Scan for the cell matching the given text and deliver its (X, Y) coordinate at center. 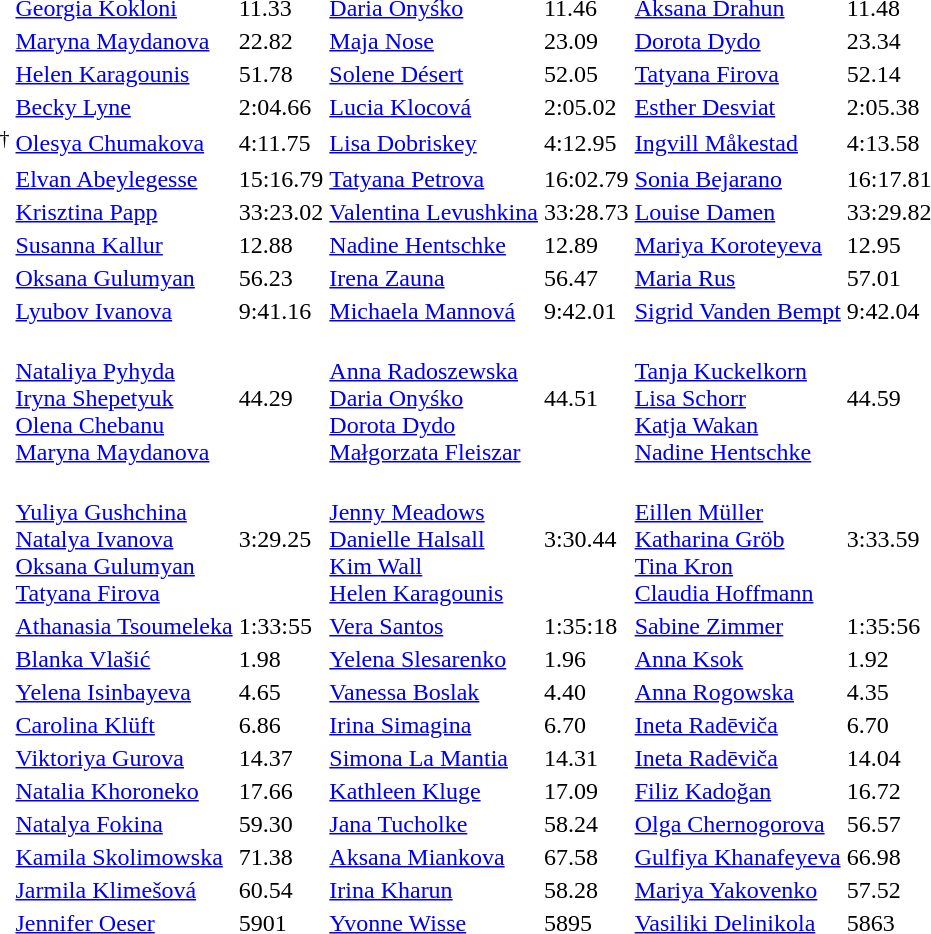
12.88 (281, 245)
3:30.44 (586, 539)
Valentina Levushkina (434, 212)
15:16.79 (281, 179)
Esther Desviat (738, 107)
1.96 (586, 659)
Dorota Dydo (738, 41)
14.31 (586, 758)
67.58 (586, 857)
Olesya Chumakova (124, 143)
1.98 (281, 659)
1:33:55 (281, 626)
6.70 (586, 725)
33:23.02 (281, 212)
Mariya Koroteyeva (738, 245)
3:29.25 (281, 539)
4:12.95 (586, 143)
Mariya Yakovenko (738, 890)
Vera Santos (434, 626)
60.54 (281, 890)
Lucia Klocová (434, 107)
Ingvill Måkestad (738, 143)
51.78 (281, 74)
Natalia Khoroneko (124, 791)
Krisztina Papp (124, 212)
Lyubov Ivanova (124, 311)
59.30 (281, 824)
16:02.79 (586, 179)
Lisa Dobriskey (434, 143)
Eillen Müller Katharina GröbTina KronClaudia Hoffmann (738, 539)
52.05 (586, 74)
Tatyana Firova (738, 74)
Nataliya Pyhyda Iryna ShepetyukOlena ChebanuMaryna Maydanova (124, 398)
Simona La Mantia (434, 758)
12.89 (586, 245)
Vanessa Boslak (434, 692)
44.51 (586, 398)
14.37 (281, 758)
44.29 (281, 398)
Solene Désert (434, 74)
Anna Radoszewska Daria OnyśkoDorota DydoMałgorzata Fleiszar (434, 398)
17.66 (281, 791)
23.09 (586, 41)
Gulfiya Khanafeyeva (738, 857)
Filiz Kadoğan (738, 791)
Aksana Miankova (434, 857)
Sonia Bejarano (738, 179)
Elvan Abeylegesse (124, 179)
Sigrid Vanden Bempt (738, 311)
Yelena Isinbayeva (124, 692)
Becky Lyne (124, 107)
58.28 (586, 890)
2:05.02 (586, 107)
Olga Chernogorova (738, 824)
Susanna Kallur (124, 245)
1:35:18 (586, 626)
Viktoriya Gurova (124, 758)
33:28.73 (586, 212)
Jana Tucholke (434, 824)
Tanja Kuckelkorn Lisa SchorrKatja WakanNadine Hentschke (738, 398)
Kathleen Kluge (434, 791)
4.65 (281, 692)
Yelena Slesarenko (434, 659)
4:11.75 (281, 143)
Louise Damen (738, 212)
9:42.01 (586, 311)
4.40 (586, 692)
Maria Rus (738, 278)
Anna Rogowska (738, 692)
56.23 (281, 278)
Kamila Skolimowska (124, 857)
Anna Ksok (738, 659)
9:41.16 (281, 311)
Tatyana Petrova (434, 179)
Michaela Mannová (434, 311)
Irina Simagina (434, 725)
2:04.66 (281, 107)
6.86 (281, 725)
17.09 (586, 791)
Sabine Zimmer (738, 626)
Natalya Fokina (124, 824)
Yuliya Gushchina Natalya IvanovaOksana GulumyanTatyana Firova (124, 539)
22.82 (281, 41)
Nadine Hentschke (434, 245)
Athanasia Tsoumeleka (124, 626)
Jarmila Klimešová (124, 890)
Helen Karagounis (124, 74)
Maryna Maydanova (124, 41)
58.24 (586, 824)
Irena Zauna (434, 278)
Maja Nose (434, 41)
Jenny Meadows Danielle HalsallKim WallHelen Karagounis (434, 539)
71.38 (281, 857)
Irina Kharun (434, 890)
Blanka Vlašić (124, 659)
Oksana Gulumyan (124, 278)
Carolina Klüft (124, 725)
56.47 (586, 278)
